Provide the [x, y] coordinate of the cell's center where the given text is located.  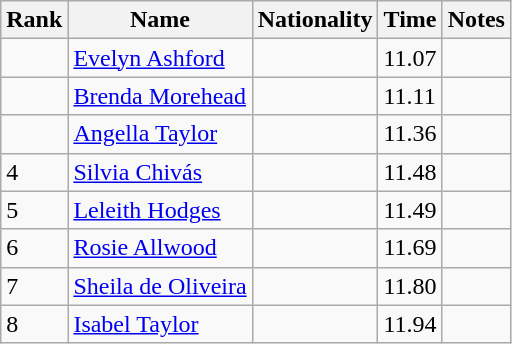
Time [410, 20]
Brenda Morehead [160, 96]
7 [34, 286]
Sheila de Oliveira [160, 286]
Rank [34, 20]
Isabel Taylor [160, 324]
11.69 [410, 248]
Evelyn Ashford [160, 58]
11.36 [410, 134]
11.49 [410, 210]
Leleith Hodges [160, 210]
5 [34, 210]
11.80 [410, 286]
Rosie Allwood [160, 248]
Silvia Chivás [160, 172]
11.07 [410, 58]
6 [34, 248]
11.11 [410, 96]
Notes [476, 20]
8 [34, 324]
4 [34, 172]
11.48 [410, 172]
Name [160, 20]
Nationality [315, 20]
11.94 [410, 324]
Angella Taylor [160, 134]
